Pinpoint the cell where the given text exists, returning its [x, y] midpoint coordinate. 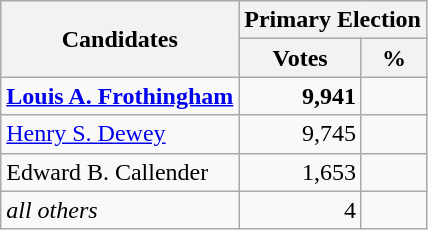
Henry S. Dewey [120, 134]
Edward B. Callender [120, 172]
Louis A. Frothingham [120, 96]
9,941 [300, 96]
% [394, 58]
9,745 [300, 134]
Votes [300, 58]
4 [300, 210]
Primary Election [333, 20]
1,653 [300, 172]
Candidates [120, 39]
all others [120, 210]
